Identify which cell holds the provided text, then report its [X, Y] central coordinate. 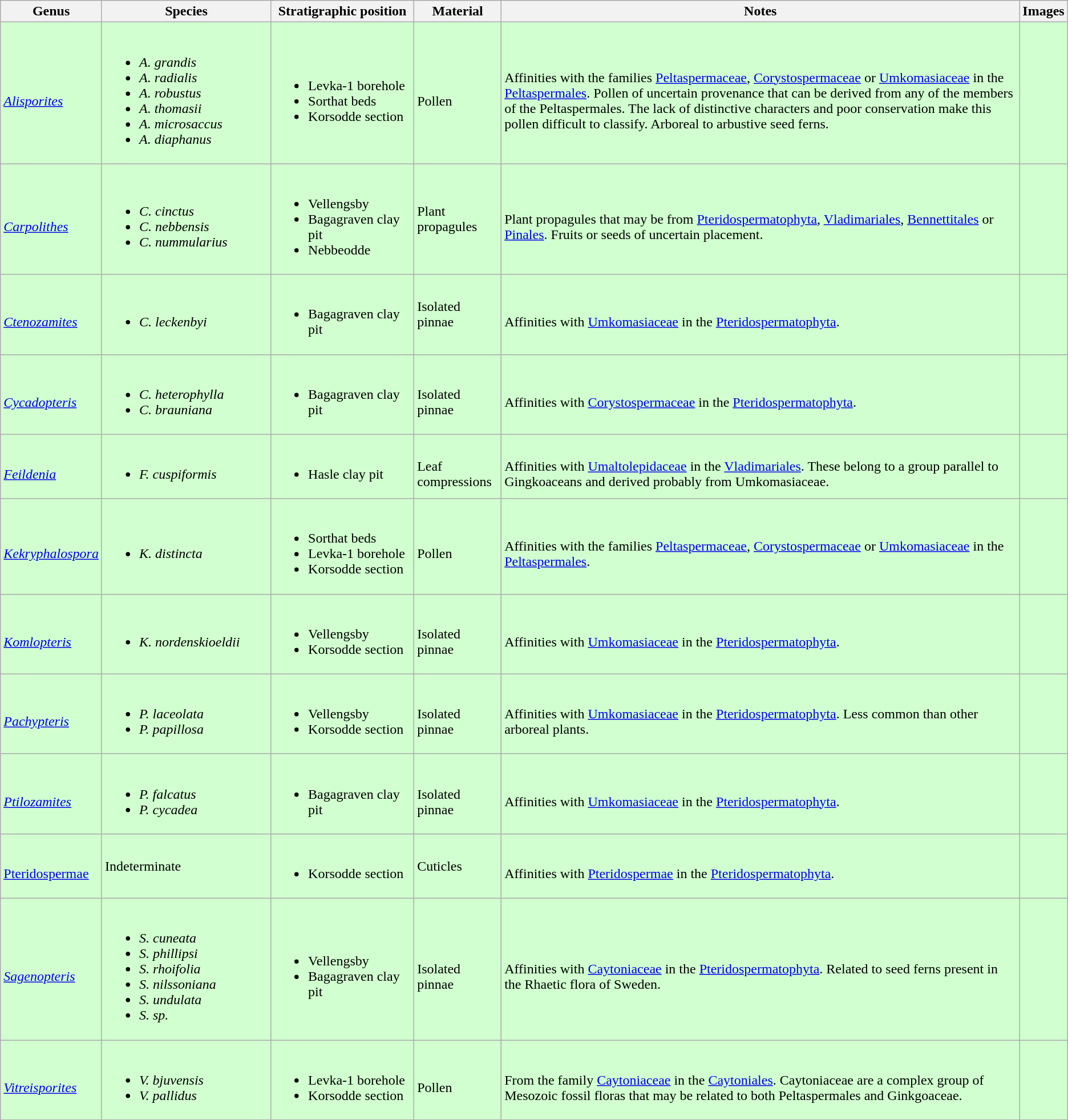
A. grandisA. radialisA. robustusA. thomasiiA. microsaccusA. diaphanus [186, 93]
VellengsbyBagagraven clay pit [342, 969]
Plant propagules that may be from Pteridospermatophyta, Vladimariales, Bennettitales or Pinales. Fruits or seeds of uncertain placement. [760, 219]
Affinities with the families Peltaspermaceae, Corystospermaceae or Umkomasiaceae in the Peltaspermales. [760, 547]
C. leckenbyi [186, 314]
Material [458, 11]
Levka-1 boreholeKorsodde section [342, 1079]
K. nordenskioeldii [186, 634]
Vitreisporites [51, 1079]
Korsodde section [342, 866]
Ptilozamites [51, 794]
Affinities with Umaltolepidaceae in the Vladimariales. These belong to a group parallel to Gingkoaceans and derived probably from Umkomasiaceae. [760, 467]
Stratigraphic position [342, 11]
Affinities with Pteridospermae in the Pteridospermatophyta. [760, 866]
Indeterminate [186, 866]
Feildenia [51, 467]
P. falcatusP. cycadea [186, 794]
P. laceolataP. papillosa [186, 714]
S. cuneataS. phillipsiS. rhoifoliaS. nilssonianaS. undulataS. sp. [186, 969]
C. heterophyllaC. brauniana [186, 394]
Sorthat bedsLevka-1 boreholeKorsodde section [342, 547]
Carpolithes [51, 219]
Hasle clay pit [342, 467]
Affinities with Caytoniaceae in the Pteridospermatophyta. Related to seed ferns present in the Rhaetic flora of Sweden. [760, 969]
Kekryphalospora [51, 547]
Plant propagules [458, 219]
Species [186, 11]
V. bjuvensisV. pallidus [186, 1079]
Pachypteris [51, 714]
Cycadopteris [51, 394]
C. cinctusC. nebbensisC. nummularius [186, 219]
F. cuspiformis [186, 467]
Notes [760, 11]
Cuticles [458, 866]
Genus [51, 11]
Alisporites [51, 93]
Affinities with Umkomasiaceae in the Pteridospermatophyta. Less common than other arboreal plants. [760, 714]
Komlopteris [51, 634]
K. distincta [186, 547]
Images [1043, 11]
Sagenopteris [51, 969]
Pteridospermae [51, 866]
VellengsbyBagagraven clay pitNebbeodde [342, 219]
Ctenozamites [51, 314]
Affinities with Corystospermaceae in the Pteridospermatophyta. [760, 394]
Leaf compressions [458, 467]
Levka-1 boreholeSorthat bedsKorsodde section [342, 93]
